Scan for the cell matching the given text and deliver its (X, Y) coordinate at center. 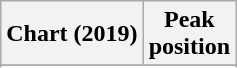
Chart (2019) (72, 34)
Peakposition (189, 34)
